Output the [X, Y] coordinate of the center of the cell containing the given text.  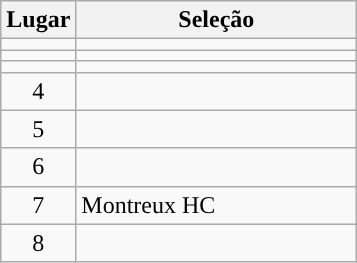
4 [38, 91]
8 [38, 243]
Seleção [216, 20]
6 [38, 167]
7 [38, 205]
5 [38, 129]
Montreux HC [216, 205]
Lugar [38, 20]
